Return the (X, Y) coordinate for the center point of the cell that contains the specified text.  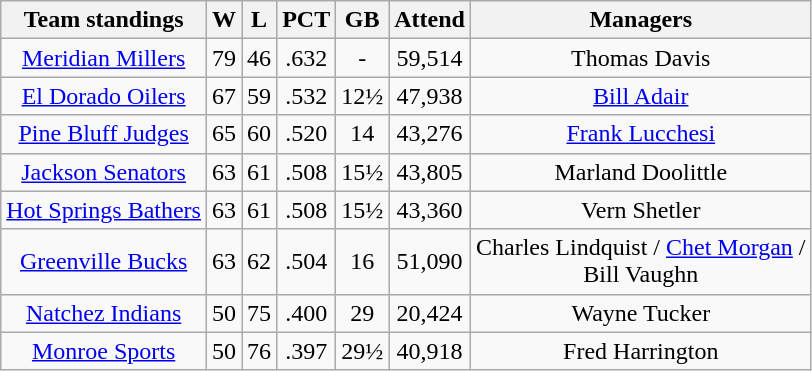
- (362, 58)
W (224, 20)
46 (260, 58)
60 (260, 134)
59,514 (430, 58)
20,424 (430, 313)
Marland Doolittle (640, 172)
Frank Lucchesi (640, 134)
Charles Lindquist / Chet Morgan / Bill Vaughn (640, 262)
GB (362, 20)
51,090 (430, 262)
Greenville Bucks (104, 262)
16 (362, 262)
Pine Bluff Judges (104, 134)
Thomas Davis (640, 58)
.632 (306, 58)
62 (260, 262)
47,938 (430, 96)
Meridian Millers (104, 58)
.397 (306, 351)
PCT (306, 20)
Hot Springs Bathers (104, 210)
75 (260, 313)
12½ (362, 96)
43,360 (430, 210)
.400 (306, 313)
Fred Harrington (640, 351)
76 (260, 351)
29 (362, 313)
Attend (430, 20)
59 (260, 96)
67 (224, 96)
Wayne Tucker (640, 313)
Monroe Sports (104, 351)
Jackson Senators (104, 172)
29½ (362, 351)
43,805 (430, 172)
.520 (306, 134)
Natchez Indians (104, 313)
Managers (640, 20)
40,918 (430, 351)
65 (224, 134)
.532 (306, 96)
El Dorado Oilers (104, 96)
Bill Adair (640, 96)
L (260, 20)
Vern Shetler (640, 210)
79 (224, 58)
43,276 (430, 134)
.504 (306, 262)
Team standings (104, 20)
14 (362, 134)
